Provide the [x, y] coordinate of the cell's center where the given text is located.  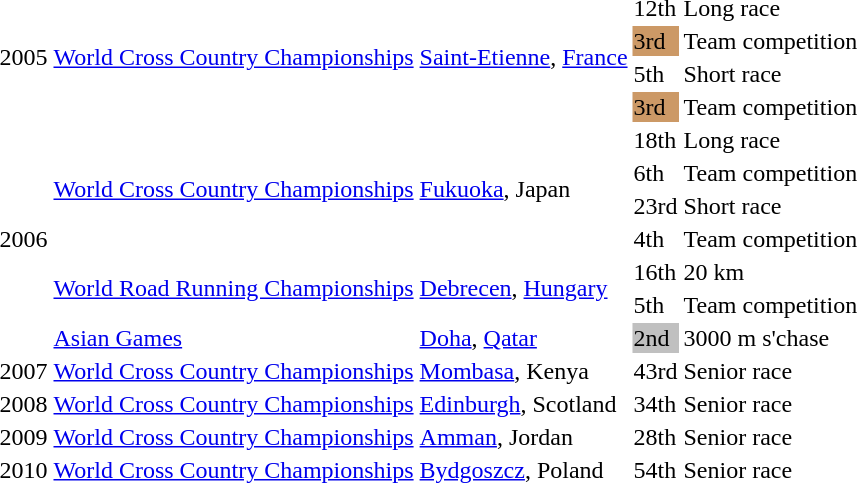
34th [656, 404]
6th [656, 173]
43rd [656, 371]
Doha, Qatar [524, 338]
Edinburgh, Scotland [524, 404]
World Road Running Championships [234, 288]
28th [656, 437]
4th [656, 239]
Amman, Jordan [524, 437]
2nd [656, 338]
Fukuoka, Japan [524, 190]
23rd [656, 206]
16th [656, 272]
Debrecen, Hungary [524, 288]
Mombasa, Kenya [524, 371]
18th [656, 140]
Asian Games [234, 338]
